Output the [X, Y] coordinate of the center of the cell containing the given text.  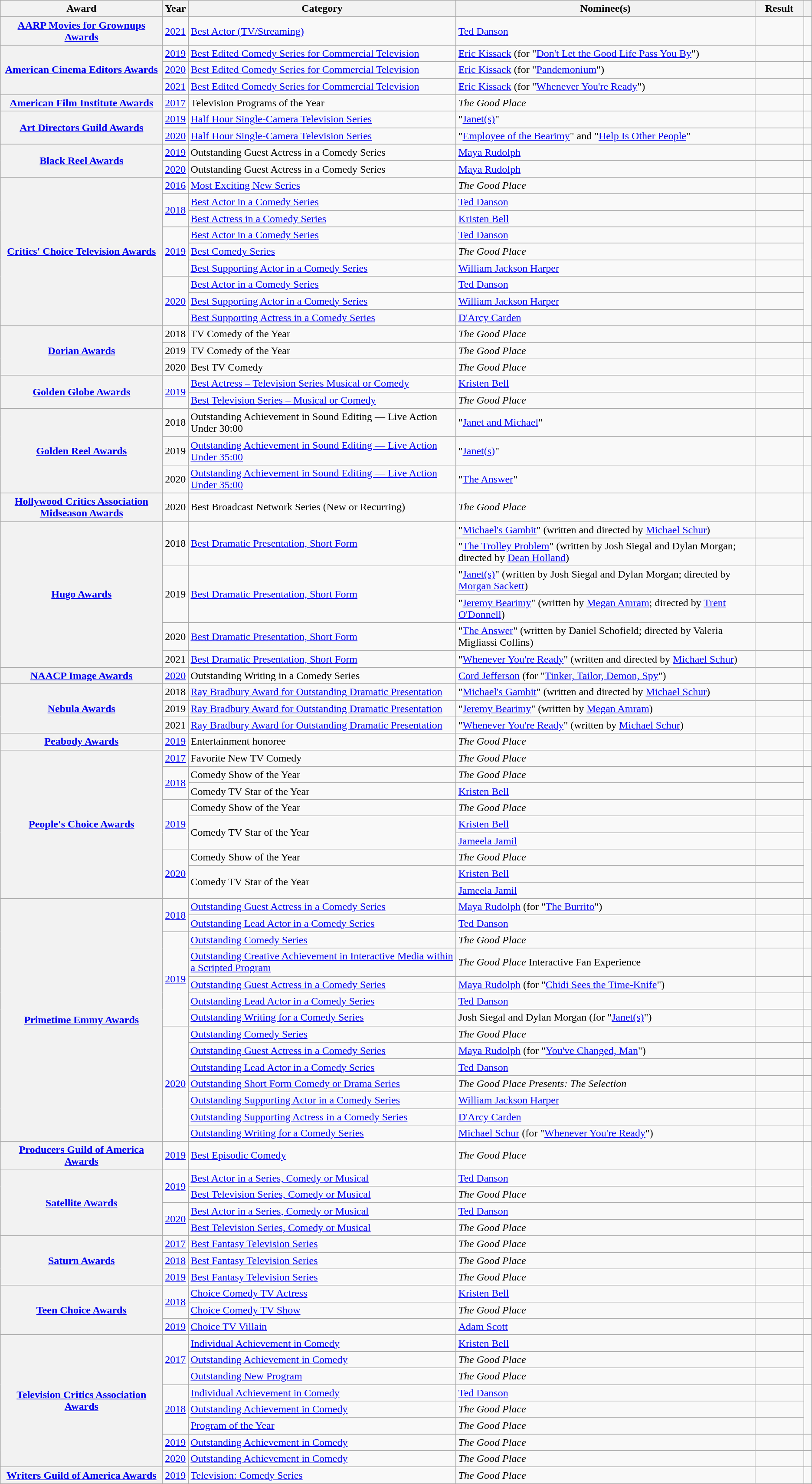
Best Television Series – Musical or Comedy [322, 400]
Best Episodic Comedy [322, 1156]
"The Trolley Problem" (written by Josh Siegal and Dylan Morgan; directed by Dean Holland) [606, 552]
Hugo Awards [82, 594]
"Whenever You're Ready" (written by Michael Schur) [606, 725]
American Film Institute Awards [82, 103]
Critics' Choice Television Awards [82, 252]
Art Directors Guild Awards [82, 128]
"The Answer" (written by Daniel Schofield; directed by Valeria Migliassi Collins) [606, 637]
Television: Comedy Series [322, 1475]
The Good Place Interactive Fan Experience [606, 962]
Television Programs of the Year [322, 103]
"The Answer" [606, 479]
Eric Kissack (for "Whenever You're Ready") [606, 86]
Outstanding Supporting Actress in a Comedy Series [322, 1116]
Choice Comedy TV Show [322, 1310]
Maya Rudolph (for "Chidi Sees the Time-Knife") [606, 985]
NAACP Image Awards [82, 676]
"Janet(s)" (written by Josh Siegal and Dylan Morgan; directed by Morgan Sackett) [606, 581]
Program of the Year [322, 1426]
"Jeremy Bearimy" (written by Megan Amram) [606, 709]
Best Supporting Actress in a Comedy Series [322, 318]
Eric Kissack (for "Don't Let the Good Life Pass You By") [606, 53]
Maya Rudolph (for "You've Changed, Man") [606, 1051]
Producers Guild of America Awards [82, 1156]
Nominee(s) [606, 9]
Outstanding New Program [322, 1376]
Dorian Awards [82, 351]
Peabody Awards [82, 742]
Teen Choice Awards [82, 1310]
Choice Comedy TV Actress [322, 1294]
Award [82, 9]
Nebula Awards [82, 709]
Satellite Awards [82, 1203]
Entertainment honoree [322, 742]
"Employee of the Bearimy" and "Help Is Other People" [606, 136]
Golden Globe Awards [82, 392]
Outstanding Writing in a Comedy Series [322, 676]
Black Reel Awards [82, 161]
Best Actress in a Comedy Series [322, 218]
Television Critics Association Awards [82, 1401]
Michael Schur (for "Whenever You're Ready") [606, 1133]
Best Broadcast Network Series (New or Recurring) [322, 507]
American Cinema Editors Awards [82, 70]
Adam Scott [606, 1326]
Most Exciting New Series [322, 185]
Best TV Comedy [322, 367]
Golden Reel Awards [82, 450]
Category [322, 9]
Outstanding Short Form Comedy or Drama Series [322, 1083]
Eric Kissack (for "Pandemonium") [606, 70]
Saturn Awards [82, 1261]
Cord Jefferson (for "Tinker, Tailor, Demon, Spy") [606, 676]
Outstanding Achievement in Sound Editing — Live Action Under 30:00 [322, 423]
Best Comedy Series [322, 252]
Maya Rudolph (for "The Burrito") [606, 907]
People's Choice Awards [82, 824]
"Whenever You're Ready" (written and directed by Michael Schur) [606, 659]
Hollywood Critics Association Midseason Awards [82, 507]
Year [175, 9]
Outstanding Creative Achievement in Interactive Media within a Scripted Program [322, 962]
Best Actress – Television Series Musical or Comedy [322, 384]
Best Actor (TV/Streaming) [322, 31]
Favorite New TV Comedy [322, 758]
Choice TV Villain [322, 1326]
Writers Guild of America Awards [82, 1475]
AARP Movies for Grownups Awards [82, 31]
"Janet and Michael" [606, 423]
The Good Place Presents: The Selection [606, 1083]
Outstanding Supporting Actor in a Comedy Series [322, 1100]
"Jeremy Bearimy" (written by Megan Amram; directed by Trent O'Donnell) [606, 608]
Primetime Emmy Awards [82, 1020]
2016 [175, 185]
Result [779, 9]
Josh Siegal and Dylan Morgan (for "Janet(s)") [606, 1018]
